Extract the (x, y) coordinate from the center of the cell holding the provided text.  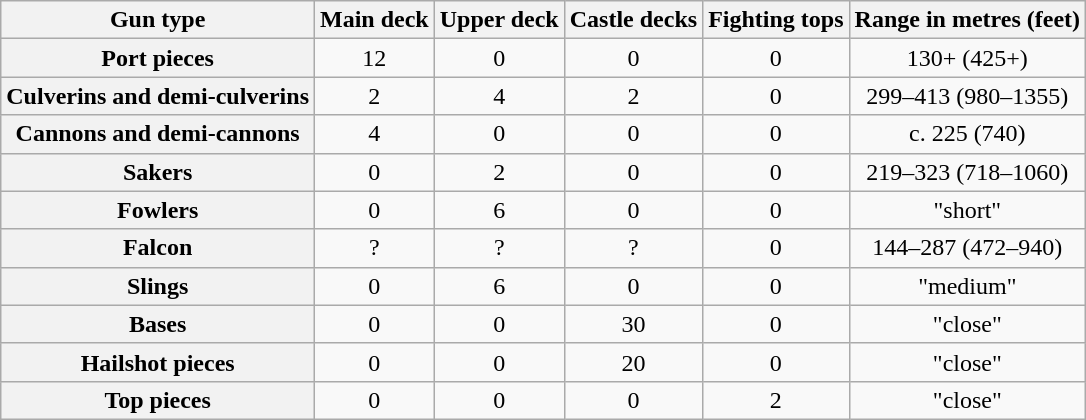
Sakers (158, 172)
c. 225 (740) (968, 134)
Cannons and demi-cannons (158, 134)
Culverins and demi-culverins (158, 96)
20 (633, 362)
Main deck (375, 20)
144–287 (472–940) (968, 248)
Port pieces (158, 58)
Fowlers (158, 210)
Bases (158, 324)
219–323 (718–1060) (968, 172)
Castle decks (633, 20)
"short" (968, 210)
Top pieces (158, 400)
299–413 (980–1355) (968, 96)
"medium" (968, 286)
Upper deck (499, 20)
12 (375, 58)
130+ (425+) (968, 58)
Slings (158, 286)
Hailshot pieces (158, 362)
30 (633, 324)
Fighting tops (776, 20)
Falcon (158, 248)
Gun type (158, 20)
Range in metres (feet) (968, 20)
